Return [x, y] of the center of cell containing provided text 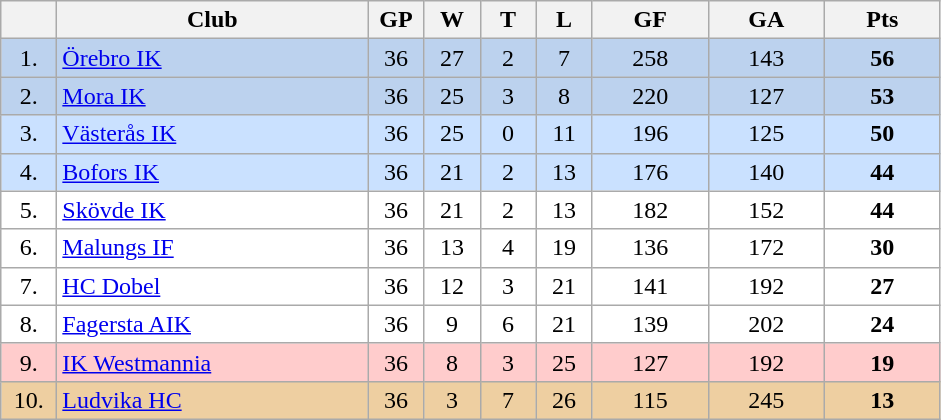
182 [650, 210]
GP [396, 20]
0 [508, 134]
26 [564, 400]
Västerås IK [212, 134]
9 [452, 324]
196 [650, 134]
5. [29, 210]
53 [882, 96]
Ludvika HC [212, 400]
6. [29, 248]
258 [650, 58]
11 [564, 134]
Malungs IF [212, 248]
12 [452, 286]
141 [650, 286]
8. [29, 324]
139 [650, 324]
Örebro IK [212, 58]
W [452, 20]
4 [508, 248]
7. [29, 286]
2. [29, 96]
245 [766, 400]
3. [29, 134]
Club [212, 20]
125 [766, 134]
4. [29, 172]
Skövde IK [212, 210]
24 [882, 324]
172 [766, 248]
Mora IK [212, 96]
152 [766, 210]
GF [650, 20]
L [564, 20]
IK Westmannia [212, 362]
1. [29, 58]
6 [508, 324]
176 [650, 172]
115 [650, 400]
Bofors IK [212, 172]
50 [882, 134]
GA [766, 20]
140 [766, 172]
220 [650, 96]
136 [650, 248]
143 [766, 58]
30 [882, 248]
10. [29, 400]
56 [882, 58]
Fagersta AIK [212, 324]
T [508, 20]
9. [29, 362]
HC Dobel [212, 286]
202 [766, 324]
Pts [882, 20]
